From the cell containing the given text, extract its center point as [X, Y] coordinate. 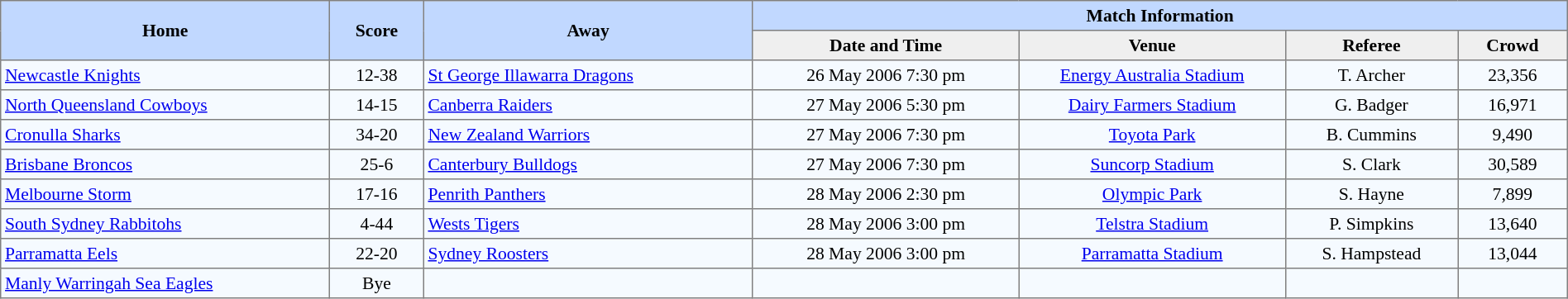
Melbourne Storm [165, 194]
Canberra Raiders [588, 105]
New Zealand Warriors [588, 135]
Home [165, 31]
Crowd [1513, 45]
Date and Time [886, 45]
Olympic Park [1152, 194]
North Queensland Cowboys [165, 105]
16,971 [1513, 105]
South Sydney Rabbitohs [165, 224]
S. Hampstead [1371, 254]
S. Clark [1371, 164]
9,490 [1513, 135]
Venue [1152, 45]
P. Simpkins [1371, 224]
B. Cummins [1371, 135]
23,356 [1513, 75]
7,899 [1513, 194]
Match Information [1159, 16]
17-16 [377, 194]
Parramatta Eels [165, 254]
Brisbane Broncos [165, 164]
26 May 2006 7:30 pm [886, 75]
Bye [377, 283]
Manly Warringah Sea Eagles [165, 283]
Away [588, 31]
St George Illawarra Dragons [588, 75]
Score [377, 31]
Newcastle Knights [165, 75]
12-38 [377, 75]
28 May 2006 2:30 pm [886, 194]
Energy Australia Stadium [1152, 75]
S. Hayne [1371, 194]
G. Badger [1371, 105]
Wests Tigers [588, 224]
13,044 [1513, 254]
13,640 [1513, 224]
Penrith Panthers [588, 194]
Cronulla Sharks [165, 135]
Parramatta Stadium [1152, 254]
Telstra Stadium [1152, 224]
T. Archer [1371, 75]
34-20 [377, 135]
Toyota Park [1152, 135]
Suncorp Stadium [1152, 164]
Canterbury Bulldogs [588, 164]
Dairy Farmers Stadium [1152, 105]
14-15 [377, 105]
22-20 [377, 254]
Referee [1371, 45]
30,589 [1513, 164]
Sydney Roosters [588, 254]
27 May 2006 5:30 pm [886, 105]
25-6 [377, 164]
4-44 [377, 224]
